Pinpoint the cell where the given text exists, returning its (x, y) midpoint coordinate. 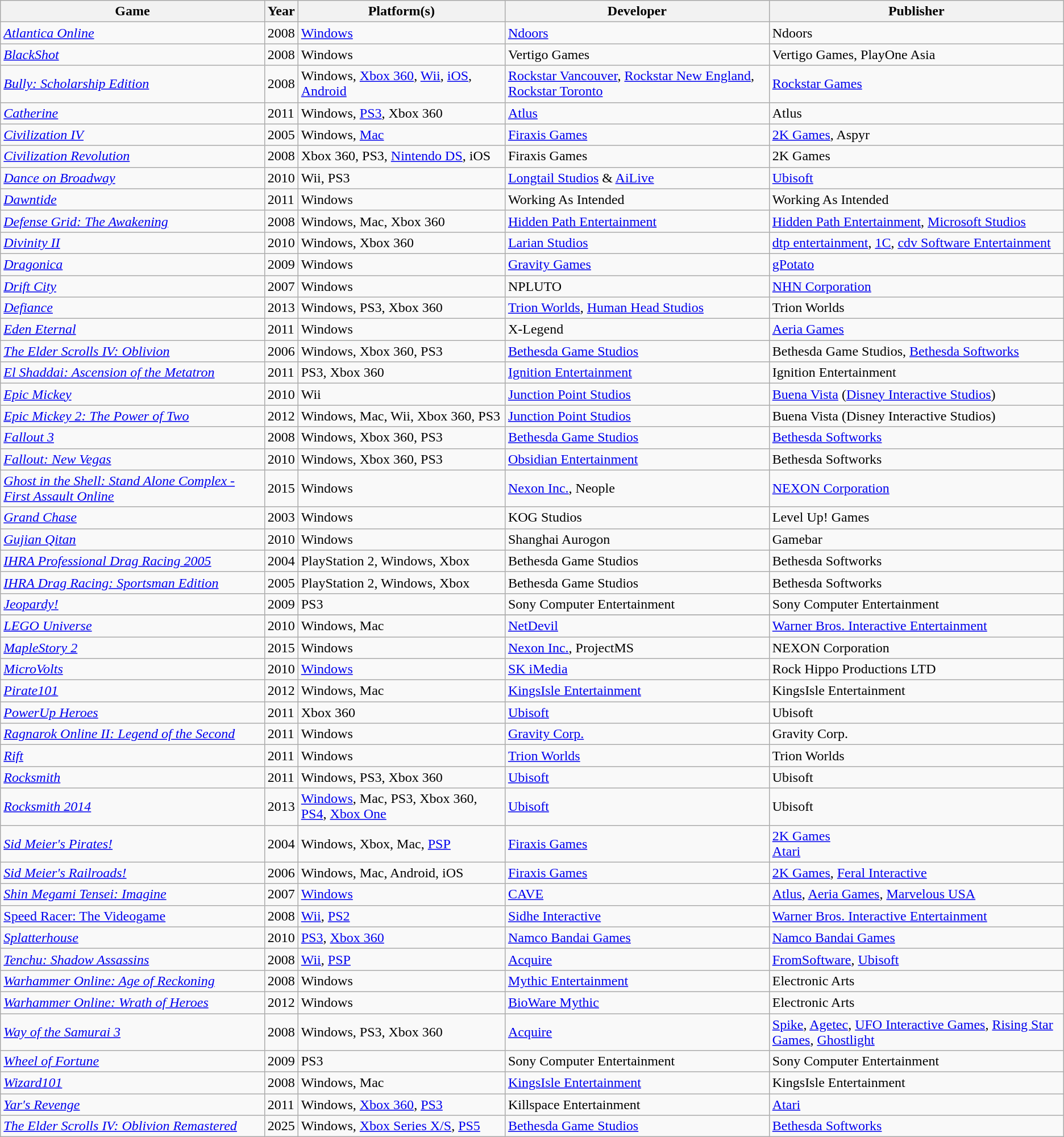
Speed Racer: The Videogame (132, 916)
Sidhe Interactive (637, 916)
Splatterhouse (132, 938)
Rockstar Games (916, 84)
Ghost in the Shell: Stand Alone Complex - First Assault Online (132, 489)
NHN Corporation (916, 286)
Epic Mickey 2: The Power of Two (132, 416)
MapleStory 2 (132, 647)
2K Games (916, 156)
SK iMedia (637, 669)
LEGO Universe (132, 626)
dtp entertainment, 1C, cdv Software Entertainment (916, 243)
Civilization Revolution (132, 156)
Sid Meier's Railroads! (132, 873)
2025 (281, 1126)
Defiance (132, 308)
X-Legend (637, 330)
Fallout 3 (132, 438)
PowerUp Heroes (132, 713)
Mythic Entertainment (637, 981)
Vertigo Games (637, 55)
Fallout: New Vegas (132, 459)
Publisher (916, 11)
Wii (401, 394)
2K GamesAtari (916, 843)
Warhammer Online: Wrath of Heroes (132, 1002)
Xbox 360, PS3, Nintendo DS, iOS (401, 156)
Hidden Path Entertainment, Microsoft Studios (916, 221)
MicroVolts (132, 669)
2K Games, Feral Interactive (916, 873)
Catherine (132, 113)
CAVE (637, 894)
Xbox 360 (401, 713)
Hidden Path Entertainment (637, 221)
Wizard101 (132, 1083)
KOG Studios (637, 518)
Wii, PSP (401, 959)
Windows, Mac, Xbox 360 (401, 221)
Rift (132, 756)
Shin Megami Tensei: Imagine (132, 894)
2003 (281, 518)
Bully: Scholarship Edition (132, 84)
Dawntide (132, 199)
Way of the Samurai 3 (132, 1032)
Bethesda Game Studios, Bethesda Softworks (916, 351)
Shanghai Aurogon (637, 539)
Tenchu: Shadow Assassins (132, 959)
Warhammer Online: Age of Reckoning (132, 981)
Atari (916, 1105)
gPotato (916, 264)
Windows, Xbox Series X/S, PS5 (401, 1126)
Level Up! Games (916, 518)
BioWare Mythic (637, 1002)
Vertigo Games, PlayOne Asia (916, 55)
Epic Mickey (132, 394)
Wii, PS3 (401, 178)
The Elder Scrolls IV: Oblivion (132, 351)
Atlantica Online (132, 33)
Yar's Revenge (132, 1105)
Gamebar (916, 539)
FromSoftware, Ubisoft (916, 959)
Grand Chase (132, 518)
Dragonica (132, 264)
Windows, Xbox 360, Wii, iOS, Android (401, 84)
Gujian Qitan (132, 539)
Rock Hippo Productions LTD (916, 669)
Trion Worlds, Human Head Studios (637, 308)
Gravity Games (637, 264)
Larian Studios (637, 243)
Windows, Xbox, Mac, PSP (401, 843)
Windows, Mac, PS3, Xbox 360, PS4, Xbox One (401, 807)
Windows, Mac, Wii, Xbox 360, PS3 (401, 416)
Divinity II (132, 243)
Dance on Broadway (132, 178)
BlackShot (132, 55)
Platform(s) (401, 11)
The Elder Scrolls IV: Oblivion Remastered (132, 1126)
IHRA Professional Drag Racing 2005 (132, 561)
El Shaddai: Ascension of the Metatron (132, 373)
Obsidian Entertainment (637, 459)
Longtail Studios & AiLive (637, 178)
Wheel of Fortune (132, 1061)
Ragnarok Online II: Legend of the Second (132, 734)
Game (132, 11)
Wii, PS2 (401, 916)
2K Games, Aspyr (916, 135)
Developer (637, 11)
IHRA Drag Racing: Sportsman Edition (132, 582)
Nexon Inc., ProjectMS (637, 647)
Aeria Games (916, 330)
Spike, Agetec, UFO Interactive Games, Rising Star Games, Ghostlight (916, 1032)
NPLUTO (637, 286)
Pirate101 (132, 691)
Year (281, 11)
Civilization IV (132, 135)
Eden Eternal (132, 330)
Nexon Inc., Neople (637, 489)
Atlus, Aeria Games, Marvelous USA (916, 894)
Rockstar Vancouver, Rockstar New England, Rockstar Toronto (637, 84)
NetDevil (637, 626)
Rocksmith (132, 777)
Defense Grid: The Awakening (132, 221)
Jeopardy! (132, 604)
Drift City (132, 286)
Sid Meier's Pirates! (132, 843)
Windows, Mac, Android, iOS (401, 873)
Windows, Xbox 360 (401, 243)
Killspace Entertainment (637, 1105)
Rocksmith 2014 (132, 807)
